Scan for the cell matching the given text and deliver its (x, y) coordinate at center. 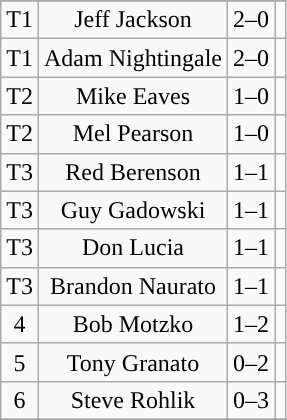
Jeff Jackson (132, 20)
Red Berenson (132, 172)
Bob Motzko (132, 324)
Steve Rohlik (132, 400)
4 (20, 324)
Brandon Naurato (132, 286)
Tony Granato (132, 362)
0–3 (252, 400)
Mel Pearson (132, 134)
5 (20, 362)
0–2 (252, 362)
Don Lucia (132, 248)
Adam Nightingale (132, 58)
Mike Eaves (132, 96)
6 (20, 400)
1–2 (252, 324)
Guy Gadowski (132, 210)
